Determine the [X, Y] coordinate at the center of the cell enclosing the given text.  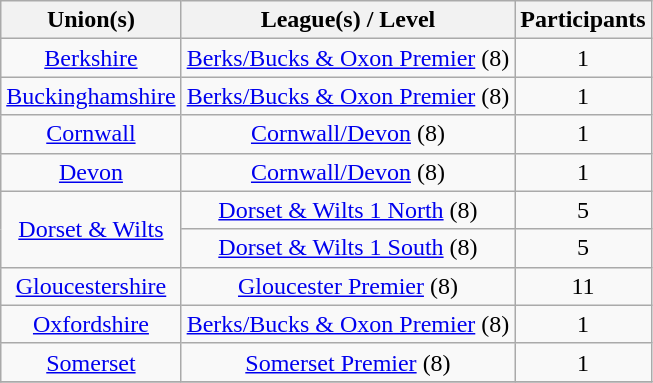
Dorset & Wilts 1 South (8) [348, 248]
Cornwall [91, 134]
Dorset & Wilts 1 North (8) [348, 210]
Union(s) [91, 20]
Berkshire [91, 58]
Gloucestershire [91, 286]
Somerset [91, 362]
Dorset & Wilts [91, 229]
Gloucester Premier (8) [348, 286]
11 [583, 286]
Buckinghamshire [91, 96]
Somerset Premier (8) [348, 362]
Participants [583, 20]
Oxfordshire [91, 324]
League(s) / Level [348, 20]
Devon [91, 172]
